Scan for the cell matching the given text and deliver its [x, y] coordinate at center. 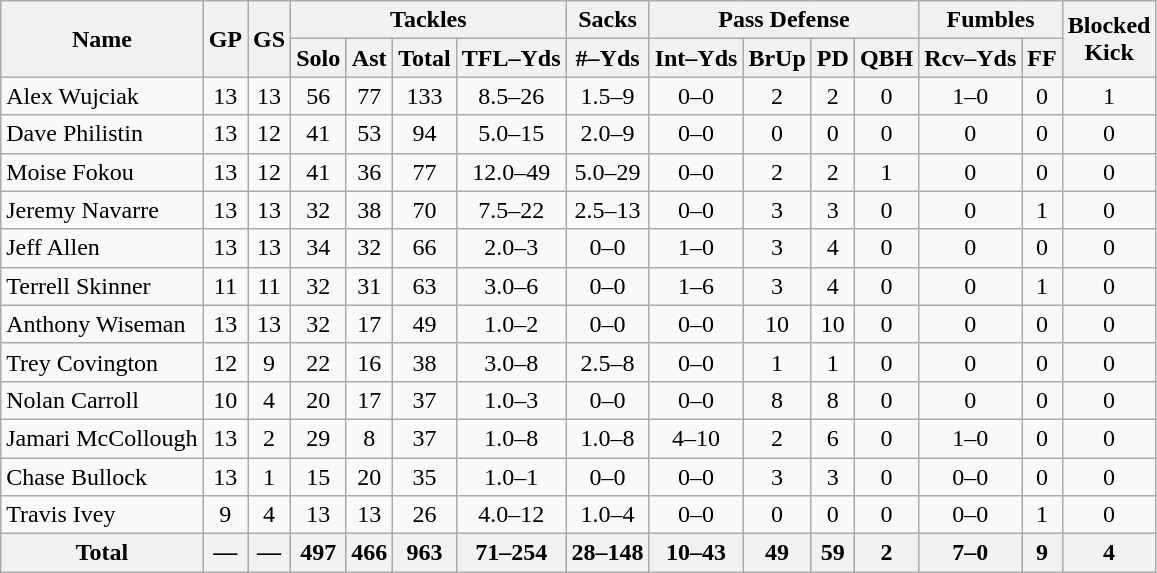
7–0 [970, 553]
963 [425, 553]
4.0–12 [511, 515]
5.0–15 [511, 134]
70 [425, 210]
TFL–Yds [511, 58]
Ast [370, 58]
2.0–3 [511, 248]
34 [318, 248]
Anthony Wiseman [102, 324]
1.0–1 [511, 477]
Name [102, 39]
GS [270, 39]
2.5–8 [608, 362]
4–10 [696, 438]
26 [425, 515]
22 [318, 362]
Pass Defense [784, 20]
BrUp [777, 58]
28–148 [608, 553]
Jeff Allen [102, 248]
466 [370, 553]
5.0–29 [608, 172]
Moise Fokou [102, 172]
1–6 [696, 286]
1.0–3 [511, 400]
59 [832, 553]
15 [318, 477]
3.0–6 [511, 286]
94 [425, 134]
7.5–22 [511, 210]
35 [425, 477]
56 [318, 96]
Int–Yds [696, 58]
Nolan Carroll [102, 400]
1.0–2 [511, 324]
1.0–4 [608, 515]
29 [318, 438]
Solo [318, 58]
16 [370, 362]
Tackles [428, 20]
1.5–9 [608, 96]
3.0–8 [511, 362]
31 [370, 286]
133 [425, 96]
36 [370, 172]
63 [425, 286]
Dave Philistin [102, 134]
Trey Covington [102, 362]
6 [832, 438]
Alex Wujciak [102, 96]
10–43 [696, 553]
GP [225, 39]
Sacks [608, 20]
497 [318, 553]
Travis Ivey [102, 515]
Jeremy Navarre [102, 210]
FF [1042, 58]
Terrell Skinner [102, 286]
QBH [886, 58]
Rcv–Yds [970, 58]
71–254 [511, 553]
Chase Bullock [102, 477]
BlockedKick [1109, 39]
Jamari McCollough [102, 438]
#–Yds [608, 58]
2.0–9 [608, 134]
Fumbles [990, 20]
2.5–13 [608, 210]
66 [425, 248]
12.0–49 [511, 172]
53 [370, 134]
PD [832, 58]
8.5–26 [511, 96]
